Identify which cell holds the provided text, then report its (X, Y) central coordinate. 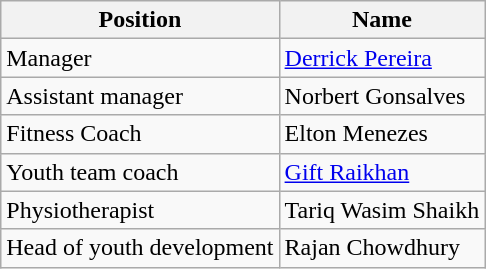
Tariq Wasim Shaikh (382, 210)
Elton Menezes (382, 134)
Physiotherapist (140, 210)
Manager (140, 58)
Assistant manager (140, 96)
Norbert Gonsalves (382, 96)
Derrick Pereira (382, 58)
Rajan Chowdhury (382, 248)
Fitness Coach (140, 134)
Head of youth development (140, 248)
Name (382, 20)
Gift Raikhan (382, 172)
Youth team coach (140, 172)
Position (140, 20)
